Return the (X, Y) coordinate for the center point of the cell that contains the specified text.  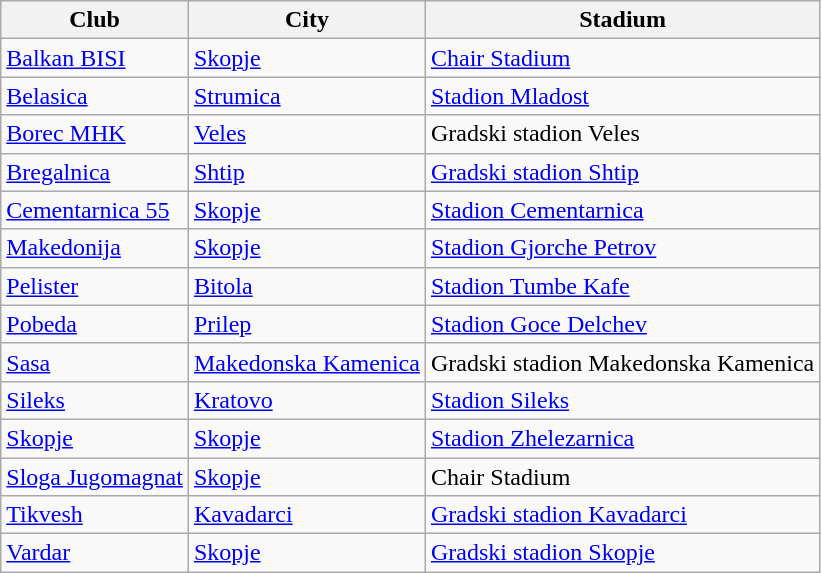
Stadion Zhelezarnica (622, 438)
Makedonija (95, 248)
Club (95, 20)
Stadion Cementarnica (622, 210)
Kavadarci (306, 515)
Balkan BISI (95, 58)
Belasica (95, 96)
Pelister (95, 286)
Sileks (95, 400)
Stadion Sileks (622, 400)
Makedonska Kamenica (306, 362)
Gradski stadion Kavadarci (622, 515)
Tikvesh (95, 515)
Prilep (306, 324)
Bregalnica (95, 172)
Gradski stadion Shtip (622, 172)
Strumica (306, 96)
Vardar (95, 553)
City (306, 20)
Cementarnica 55 (95, 210)
Kratovo (306, 400)
Stadion Goce Delchev (622, 324)
Gradski stadion Makedonska Kamenica (622, 362)
Stadion Mladost (622, 96)
Sloga Jugomagnat (95, 477)
Sasa (95, 362)
Shtip (306, 172)
Stadium (622, 20)
Stadion Gjorche Petrov (622, 248)
Pobeda (95, 324)
Gradski stadion Skopje (622, 553)
Stadion Tumbe Kafe (622, 286)
Bitola (306, 286)
Veles (306, 134)
Gradski stadion Veles (622, 134)
Borec MHK (95, 134)
